Extract the (X, Y) coordinate from the center of the cell holding the provided text.  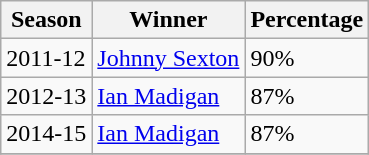
Winner (168, 20)
Percentage (307, 20)
2014-15 (46, 134)
2012-13 (46, 96)
2011-12 (46, 58)
90% (307, 58)
Johnny Sexton (168, 58)
Season (46, 20)
